Provide the (X, Y) coordinate of the cell's center where the given text is located.  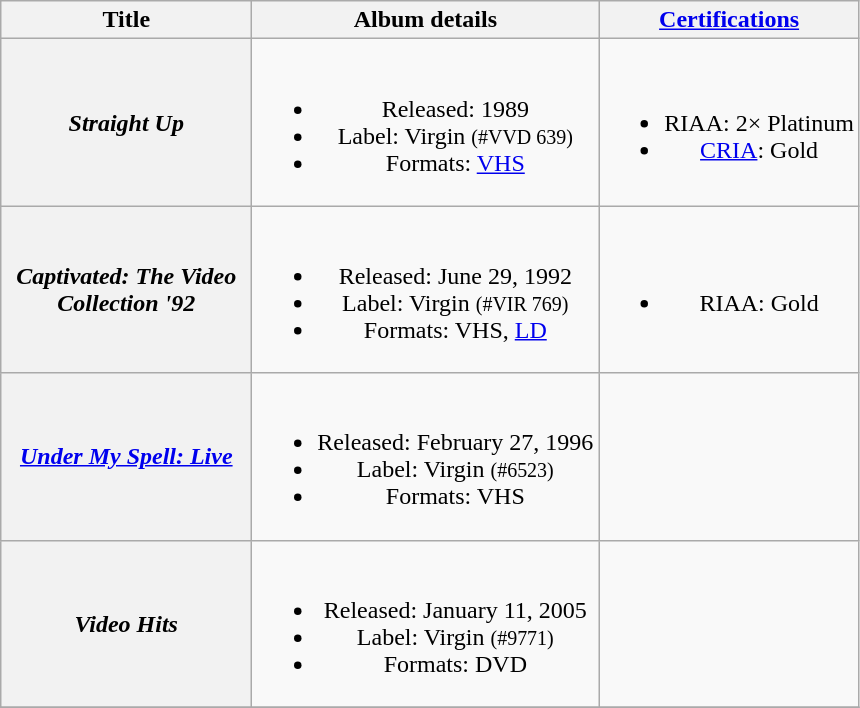
Released: 1989Label: Virgin (#VVD 639)Formats: VHS (426, 122)
Released: June 29, 1992Label: Virgin (#VIR 769)Formats: VHS, LD (426, 290)
Captivated: The Video Collection '92 (126, 290)
Title (126, 20)
Video Hits (126, 624)
Under My Spell: Live (126, 456)
RIAA: Gold (730, 290)
Released: February 27, 1996Label: Virgin (#6523)Formats: VHS (426, 456)
Straight Up (126, 122)
Album details (426, 20)
RIAA: 2× PlatinumCRIA: Gold (730, 122)
Certifications (730, 20)
Released: January 11, 2005Label: Virgin (#9771)Formats: DVD (426, 624)
